Find where the given text appears and provide that cell's center as [x, y] coordinate. 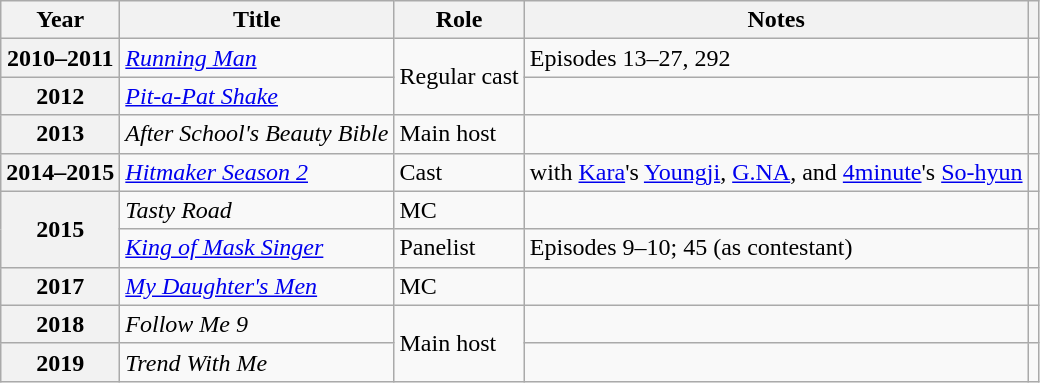
with Kara's Youngji, G.NA, and 4minute's So-hyun [776, 172]
2015 [60, 229]
Hitmaker Season 2 [257, 172]
2012 [60, 96]
Pit-a-Pat Shake [257, 96]
Follow Me 9 [257, 324]
2013 [60, 134]
Running Man [257, 58]
2014–2015 [60, 172]
Panelist [459, 248]
Trend With Me [257, 362]
Notes [776, 20]
After School's Beauty Bible [257, 134]
2017 [60, 286]
Regular cast [459, 77]
Episodes 13–27, 292 [776, 58]
King of Mask Singer [257, 248]
2019 [60, 362]
My Daughter's Men [257, 286]
Title [257, 20]
Episodes 9–10; 45 (as contestant) [776, 248]
2018 [60, 324]
2010–2011 [60, 58]
Tasty Road [257, 210]
Cast [459, 172]
Year [60, 20]
Role [459, 20]
